Determine the (X, Y) coordinate at the center of the cell enclosing the given text.  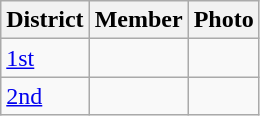
2nd (45, 96)
District (45, 20)
Member (138, 20)
1st (45, 58)
Photo (224, 20)
